Determine the [X, Y] coordinate at the center of the cell enclosing the given text.  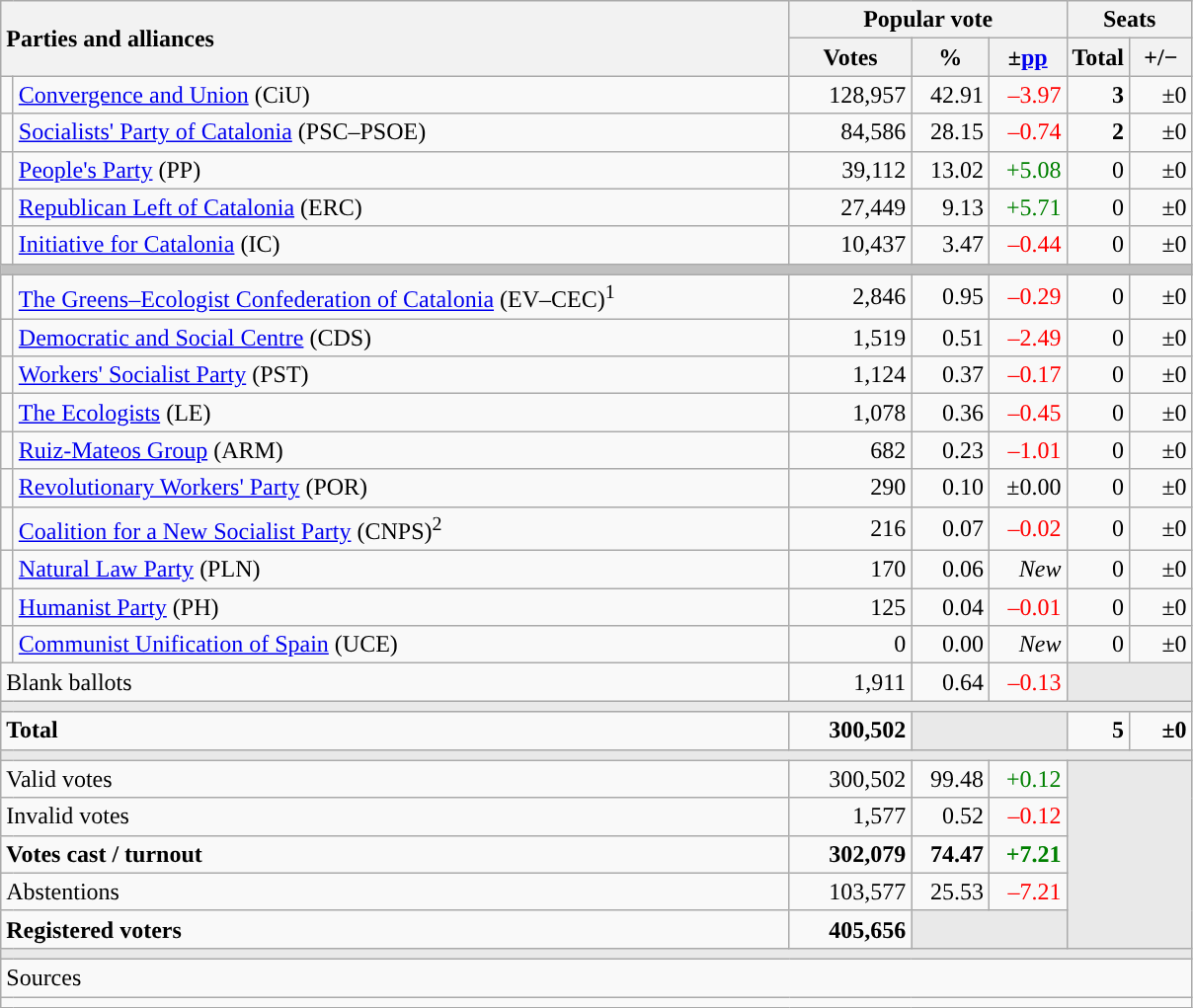
–0.29 [1027, 296]
0.36 [950, 413]
–1.01 [1027, 450]
84,586 [850, 132]
Workers' Socialist Party (PST) [401, 375]
+5.71 [1027, 207]
–0.13 [1027, 682]
0.37 [950, 375]
5 [1098, 731]
+7.21 [1027, 854]
2 [1098, 132]
216 [850, 529]
1,911 [850, 682]
–0.44 [1027, 245]
The Ecologists (LE) [401, 413]
3 [1098, 95]
302,079 [850, 854]
Socialists' Party of Catalonia (PSC–PSOE) [401, 132]
±pp [1027, 57]
–0.12 [1027, 816]
–0.17 [1027, 375]
Communist Unification of Spain (UCE) [401, 645]
0.95 [950, 296]
Invalid votes [395, 816]
13.02 [950, 170]
Valid votes [395, 779]
Revolutionary Workers' Party (POR) [401, 488]
128,957 [850, 95]
1,124 [850, 375]
103,577 [850, 892]
25.53 [950, 892]
28.15 [950, 132]
Sources [596, 977]
1,519 [850, 338]
74.47 [950, 854]
405,656 [850, 929]
Initiative for Catalonia (IC) [401, 245]
2,846 [850, 296]
Convergence and Union (CiU) [401, 95]
% [950, 57]
–3.97 [1027, 95]
10,437 [850, 245]
0.00 [950, 645]
3.47 [950, 245]
0.10 [950, 488]
1,577 [850, 816]
+5.08 [1027, 170]
People's Party (PP) [401, 170]
Votes [850, 57]
42.91 [950, 95]
0.64 [950, 682]
0.23 [950, 450]
–0.02 [1027, 529]
Registered voters [395, 929]
0.52 [950, 816]
–2.49 [1027, 338]
125 [850, 607]
–7.21 [1027, 892]
Natural Law Party (PLN) [401, 570]
0.06 [950, 570]
±0.00 [1027, 488]
–0.74 [1027, 132]
Popular vote [928, 20]
Parties and alliances [395, 39]
+/− [1161, 57]
Seats [1130, 20]
1,078 [850, 413]
0.04 [950, 607]
290 [850, 488]
+0.12 [1027, 779]
–0.01 [1027, 607]
0.51 [950, 338]
39,112 [850, 170]
Blank ballots [395, 682]
The Greens–Ecologist Confederation of Catalonia (EV–CEC)1 [401, 296]
Republican Left of Catalonia (ERC) [401, 207]
Abstentions [395, 892]
99.48 [950, 779]
27,449 [850, 207]
Democratic and Social Centre (CDS) [401, 338]
0.07 [950, 529]
682 [850, 450]
Ruiz-Mateos Group (ARM) [401, 450]
Coalition for a New Socialist Party (CNPS)2 [401, 529]
–0.45 [1027, 413]
170 [850, 570]
Humanist Party (PH) [401, 607]
Votes cast / turnout [395, 854]
9.13 [950, 207]
